Search for the cell housing the specified text and yield its (X, Y) center coordinate. 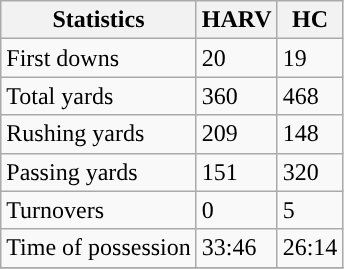
Statistics (99, 20)
20 (236, 58)
148 (310, 134)
HARV (236, 20)
26:14 (310, 248)
First downs (99, 58)
468 (310, 96)
360 (236, 96)
0 (236, 210)
Total yards (99, 96)
Rushing yards (99, 134)
5 (310, 210)
Passing yards (99, 172)
320 (310, 172)
HC (310, 20)
209 (236, 134)
151 (236, 172)
Turnovers (99, 210)
Time of possession (99, 248)
33:46 (236, 248)
19 (310, 58)
